Return the [X, Y] coordinate for the center point of the cell that contains the specified text.  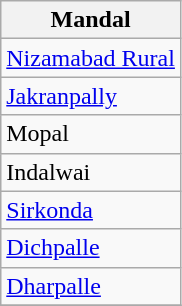
Mopal [91, 134]
Sirkonda [91, 210]
Dharpalle [91, 286]
Nizamabad Rural [91, 58]
Indalwai [91, 172]
Mandal [91, 20]
Jakranpally [91, 96]
Dichpalle [91, 248]
